Provide the (x, y) coordinate of the cell's center where the given text is located.  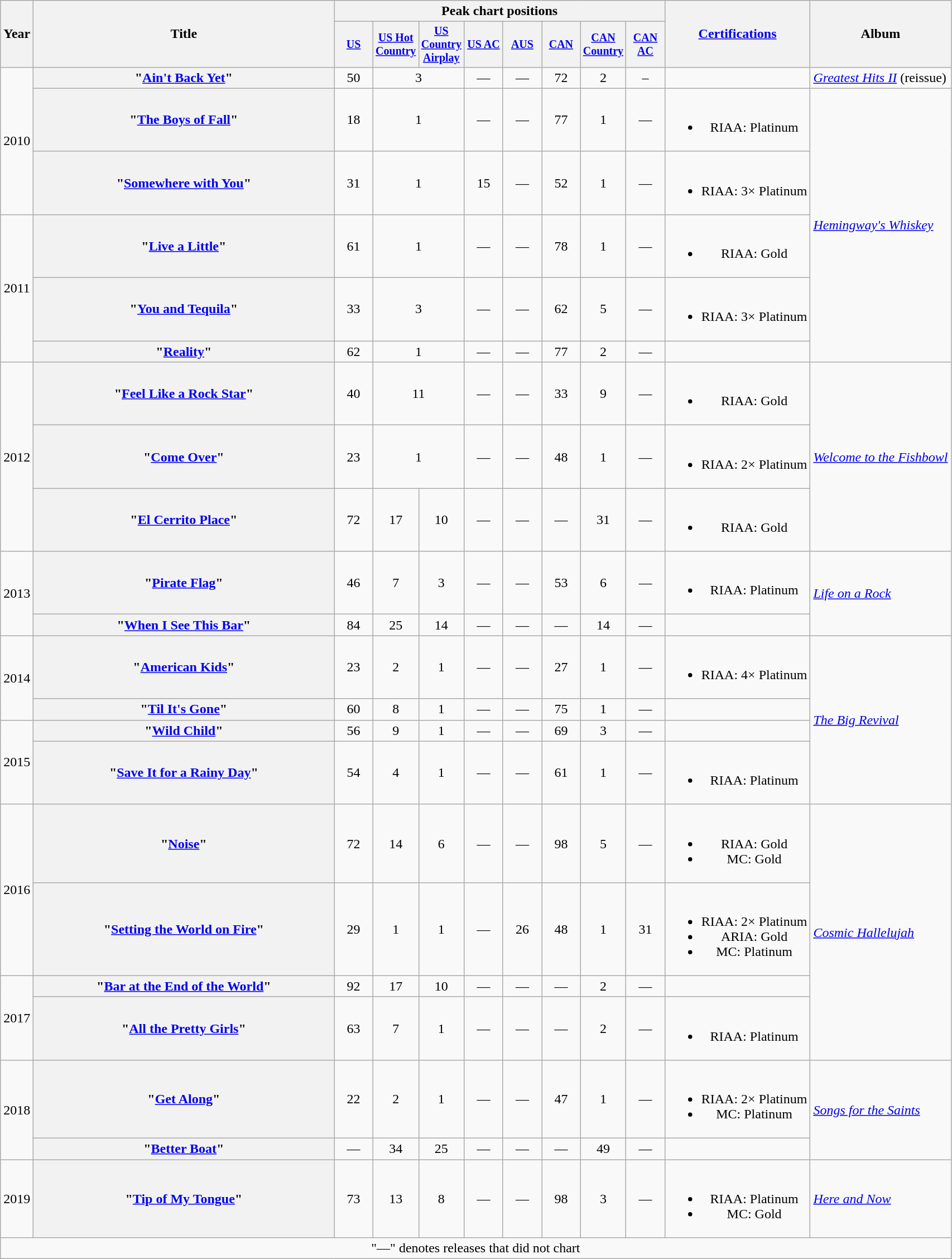
22 (354, 1099)
73 (354, 1199)
Songs for the Saints (881, 1109)
2011 (17, 288)
2013 (17, 594)
US AC (483, 45)
Welcome to the Fishbowl (881, 456)
"Come Over" (184, 456)
56 (354, 731)
"Pirate Flag" (184, 583)
40 (354, 394)
"Save It for a Rainy Day" (184, 772)
"Somewhere with You" (184, 183)
RIAA: PlatinumMC: Gold (738, 1199)
75 (561, 709)
"Wild Child" (184, 731)
CAN AC (645, 45)
46 (354, 583)
CAN Country (603, 45)
"Feel Like a Rock Star" (184, 394)
"Tip of My Tongue" (184, 1199)
2014 (17, 677)
54 (354, 772)
2010 (17, 141)
"All the Pretty Girls" (184, 1028)
50 (354, 78)
RIAA: 2× PlatinumARIA: GoldMC: Platinum (738, 929)
2018 (17, 1109)
US Country Airplay (441, 45)
"Ain't Back Yet" (184, 78)
Greatest Hits II (reissue) (881, 78)
"Get Along" (184, 1099)
2019 (17, 1199)
"Reality" (184, 352)
CAN (561, 45)
34 (396, 1149)
52 (561, 183)
"Til It's Gone" (184, 709)
Peak chart positions (499, 11)
"—" denotes releases that did not chart (475, 1248)
US (354, 45)
"El Cerrito Place" (184, 520)
"Better Boat" (184, 1149)
18 (354, 119)
RIAA: GoldMC: Gold (738, 843)
Cosmic Hallelujah (881, 932)
"The Boys of Fall" (184, 119)
"Noise" (184, 843)
11 (419, 394)
Life on a Rock (881, 594)
AUS (522, 45)
63 (354, 1028)
"Setting the World on Fire" (184, 929)
Album (881, 34)
47 (561, 1099)
2017 (17, 1018)
2012 (17, 456)
15 (483, 183)
2016 (17, 890)
RIAA: 4× Platinum (738, 667)
26 (522, 929)
53 (561, 583)
4 (396, 772)
Certifications (738, 34)
"You and Tequila" (184, 309)
29 (354, 929)
69 (561, 731)
78 (561, 246)
US Hot Country (396, 45)
Here and Now (881, 1199)
92 (354, 986)
Year (17, 34)
Hemingway's Whiskey (881, 225)
2015 (17, 762)
84 (354, 625)
60 (354, 709)
"Live a Little" (184, 246)
Title (184, 34)
"Bar at the End of the World" (184, 986)
– (645, 78)
RIAA: 2× PlatinumMC: Platinum (738, 1099)
"When I See This Bar" (184, 625)
49 (603, 1149)
27 (561, 667)
"American Kids" (184, 667)
The Big Revival (881, 720)
13 (396, 1199)
RIAA: 2× Platinum (738, 456)
